Capture the cell that displays the provided text and extract its [x, y] central coordinate. 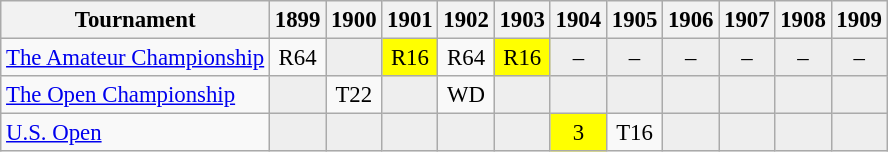
Tournament [136, 20]
T22 [354, 95]
1908 [803, 20]
U.S. Open [136, 133]
1907 [747, 20]
1900 [354, 20]
1902 [466, 20]
The Amateur Championship [136, 58]
1903 [522, 20]
3 [578, 133]
T16 [634, 133]
1906 [691, 20]
1901 [410, 20]
1905 [634, 20]
1899 [298, 20]
1904 [578, 20]
WD [466, 95]
The Open Championship [136, 95]
1909 [859, 20]
